Extract the [X, Y] coordinate from the center of the cell holding the provided text.  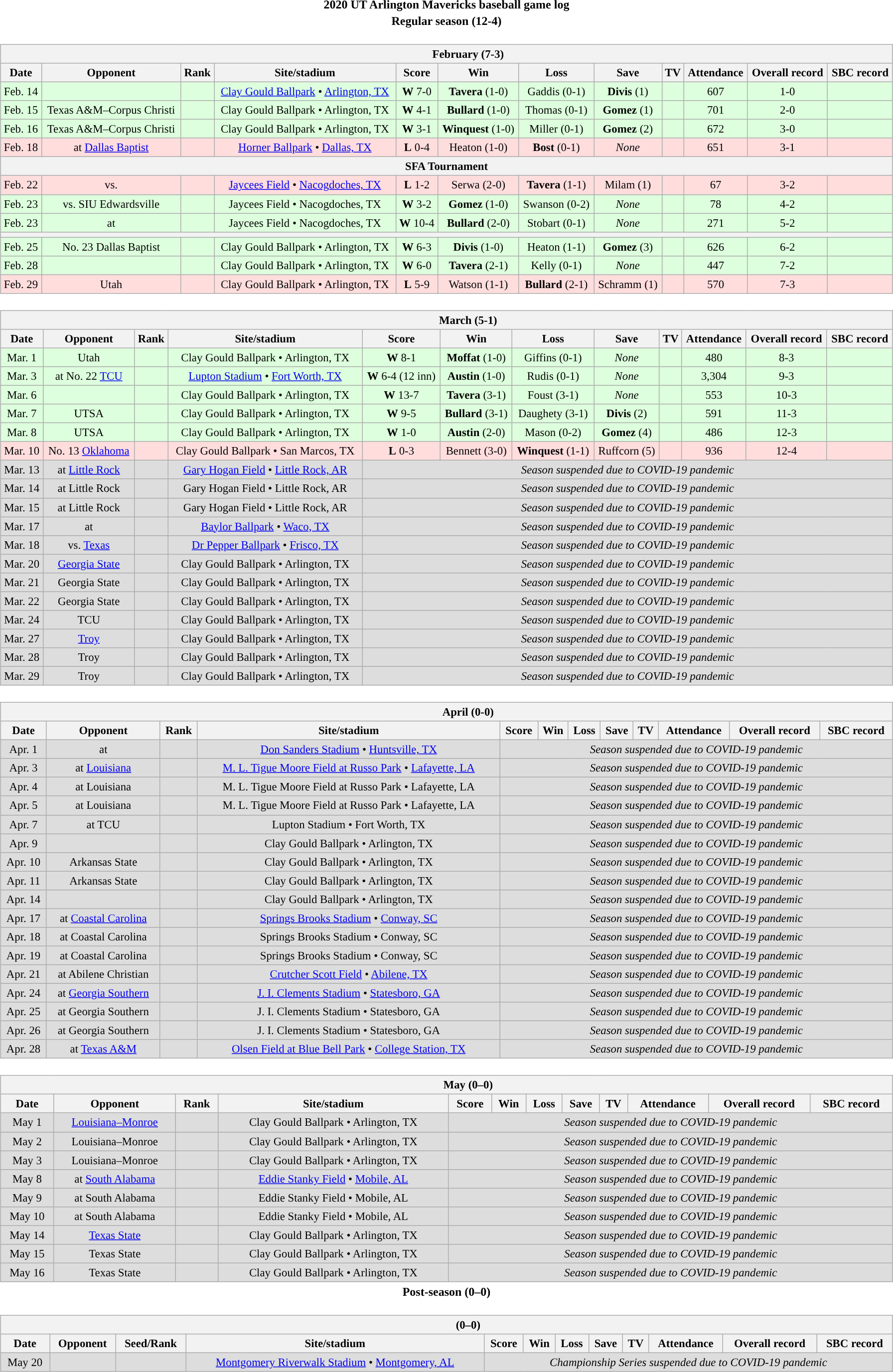
April (0-0) [446, 712]
Kelly (0-1) [556, 265]
Apr. 28 [24, 1049]
Apr. 19 [24, 955]
672 [716, 129]
Tavera (1-1) [556, 185]
570 [716, 284]
Clay Gould Ballpark • San Marcos, TX [265, 451]
5-2 [787, 223]
Divis (1-0) [478, 247]
486 [714, 433]
W 6-0 [417, 265]
Mar. 14 [22, 488]
Ruffcorn (5) [627, 451]
Austin (1-0) [476, 376]
Seed/Rank [150, 1344]
591 [714, 414]
12-4 [786, 451]
Tavera (2-1) [478, 265]
480 [714, 357]
1-0 [787, 91]
Feb. 14 [21, 91]
May 15 [27, 1254]
W 4-1 [417, 110]
Schramm (1) [628, 284]
Apr. 5 [24, 805]
Apr. 11 [24, 881]
Serwa (2-0) [478, 185]
Gaddis (0-1) [556, 91]
Mar. 3 [22, 376]
553 [714, 395]
8-3 [786, 357]
SFA Tournament [446, 166]
Feb. 18 [21, 148]
Bullard (2-1) [556, 284]
TCU [89, 620]
Foust (3-1) [553, 395]
Divis (1) [628, 91]
at TCU [103, 824]
L 5-9 [417, 284]
May 3 [27, 1160]
Don Sanders Stadium • Huntsville, TX [349, 750]
May 1 [27, 1122]
Apr. 14 [24, 899]
May 8 [27, 1179]
Mar. 10 [22, 451]
Winquest (1-0) [478, 129]
L 1-2 [417, 185]
3-1 [787, 148]
at Dallas Baptist [111, 148]
10-3 [786, 395]
No. 23 Dallas Baptist [111, 247]
Stobart (0-1) [556, 223]
Championship Series suspended due to COVID-19 pandemic [688, 1362]
February (7-3) [446, 54]
78 [716, 204]
Apr. 10 [24, 862]
Feb. 25 [21, 247]
May (0–0) [446, 1085]
Apr. 9 [24, 843]
4-2 [787, 204]
Feb. 29 [21, 284]
at Texas A&M [103, 1049]
Apr. 25 [24, 1012]
Mar. 8 [22, 433]
Mar. 13 [22, 470]
Watson (1-1) [478, 284]
Gomez (2) [628, 129]
Moffat (1-0) [476, 357]
Bullard (3-1) [476, 414]
3-2 [787, 185]
May 16 [27, 1272]
Bullard (1-0) [478, 110]
Apr. 21 [24, 974]
Apr. 7 [24, 824]
Mar. 6 [22, 395]
Giffins (0-1) [553, 357]
626 [716, 247]
Mar. 29 [22, 676]
W 3-1 [417, 129]
Feb. 22 [21, 185]
Apr. 17 [24, 918]
W 10-4 [417, 223]
May 2 [27, 1141]
Apr. 18 [24, 937]
67 [716, 185]
Winquest (1-1) [553, 451]
March (5-1) [446, 320]
Bennett (3-0) [476, 451]
Austin (2-0) [476, 433]
Swanson (0-2) [556, 204]
May 10 [27, 1216]
W 1-0 [401, 433]
Mason (0-2) [553, 433]
Mar. 17 [22, 526]
Apr. 1 [24, 750]
447 [716, 265]
vs. Texas [89, 545]
Milam (1) [628, 185]
Mar. 20 [22, 564]
Mar. 1 [22, 357]
Bullard (2-0) [478, 223]
Gomez (3) [628, 247]
W 8-1 [401, 357]
Tavera (1-0) [478, 91]
May 9 [27, 1198]
W 7-0 [417, 91]
May 20 [25, 1362]
No. 13 Oklahoma [89, 451]
W 3-2 [417, 204]
Mar. 24 [22, 620]
Mar. 7 [22, 414]
7-3 [787, 284]
Apr. 4 [24, 787]
Mar. 21 [22, 582]
vs. [111, 185]
L 0-4 [417, 148]
Bost (0-1) [556, 148]
Gomez (4) [627, 433]
3-0 [787, 129]
(0–0) [446, 1325]
Dr Pepper Ballpark • Frisco, TX [265, 545]
Mar. 27 [22, 638]
12-3 [786, 433]
Mar. 15 [22, 507]
7-2 [787, 265]
vs. SIU Edwardsville [111, 204]
Feb. 28 [21, 265]
Miller (0-1) [556, 129]
Apr. 26 [24, 1031]
Horner Ballpark • Dallas, TX [305, 148]
Montgomery Riverwalk Stadium • Montgomery, AL [335, 1362]
271 [716, 223]
Olsen Field at Blue Bell Park • College Station, TX [349, 1049]
2-0 [787, 110]
6-2 [787, 247]
Gomez (1) [628, 110]
651 [716, 148]
Mar. 28 [22, 657]
Rudis (0-1) [553, 376]
Apr. 3 [24, 768]
W 6-4 (12 inn) [401, 376]
9-3 [786, 376]
W 6-3 [417, 247]
at No. 22 TCU [89, 376]
W 13-7 [401, 395]
at Abilene Christian [103, 974]
Thomas (0-1) [556, 110]
Crutcher Scott Field • Abilene, TX [349, 974]
11-3 [786, 414]
W 9-5 [401, 414]
Heaton (1-1) [556, 247]
Gomez (1-0) [478, 204]
Baylor Ballpark • Waco, TX [265, 526]
936 [714, 451]
Feb. 16 [21, 129]
Tavera (3-1) [476, 395]
Heaton (1-0) [478, 148]
3,304 [714, 376]
L 0-3 [401, 451]
Divis (2) [627, 414]
Daughety (3-1) [553, 414]
Mar. 18 [22, 545]
Apr. 24 [24, 993]
607 [716, 91]
May 14 [27, 1235]
Mar. 22 [22, 601]
701 [716, 110]
Feb. 15 [21, 110]
